Determine the (x, y) coordinate at the center of the cell enclosing the given text.  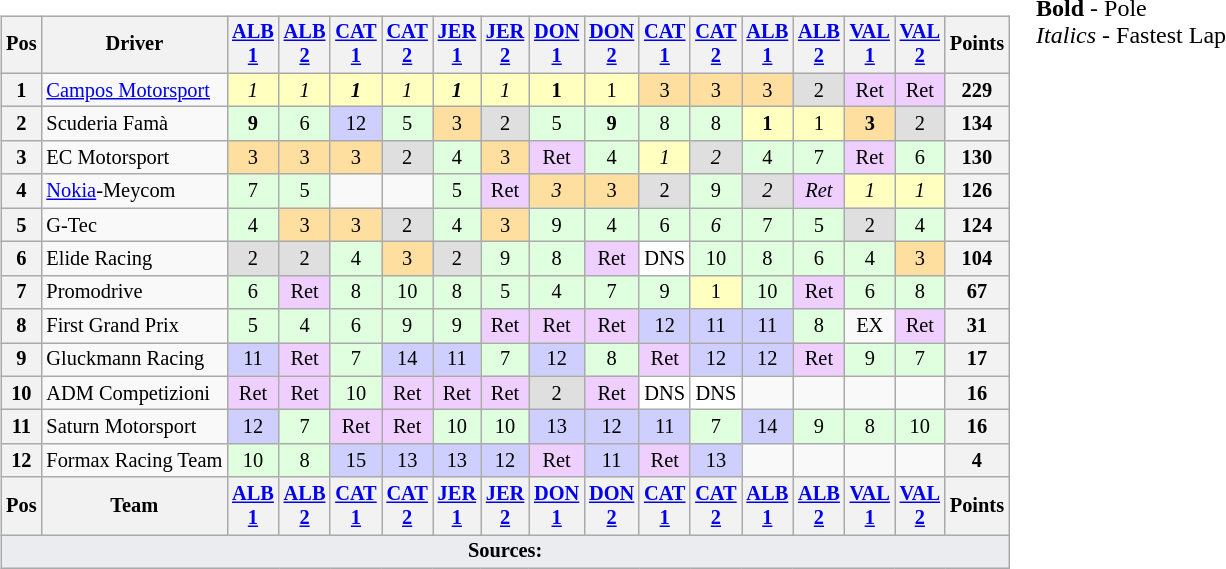
Elide Racing (134, 259)
First Grand Prix (134, 326)
15 (356, 461)
Saturn Motorsport (134, 427)
31 (977, 326)
Driver (134, 45)
130 (977, 158)
ADM Competizioni (134, 393)
Formax Racing Team (134, 461)
Promodrive (134, 292)
Nokia-Meycom (134, 191)
G-Tec (134, 225)
Team (134, 506)
Sources: (505, 552)
67 (977, 292)
134 (977, 124)
124 (977, 225)
EC Motorsport (134, 158)
Campos Motorsport (134, 90)
EX (870, 326)
104 (977, 259)
Scuderia Famà (134, 124)
126 (977, 191)
229 (977, 90)
Gluckmann Racing (134, 360)
17 (977, 360)
